Output the (X, Y) coordinate of the center of the cell containing the given text.  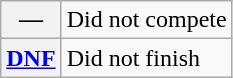
— (31, 20)
Did not compete (146, 20)
DNF (31, 58)
Did not finish (146, 58)
